Pinpoint the cell where the given text exists, returning its [X, Y] midpoint coordinate. 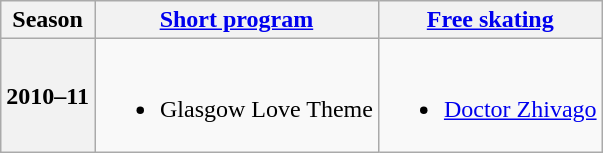
Season [48, 20]
Glasgow Love Theme [236, 96]
Short program [236, 20]
2010–11 [48, 96]
Doctor Zhivago [490, 96]
Free skating [490, 20]
